Detect which cell encompasses the target text, then output its (X, Y) center coordinate. 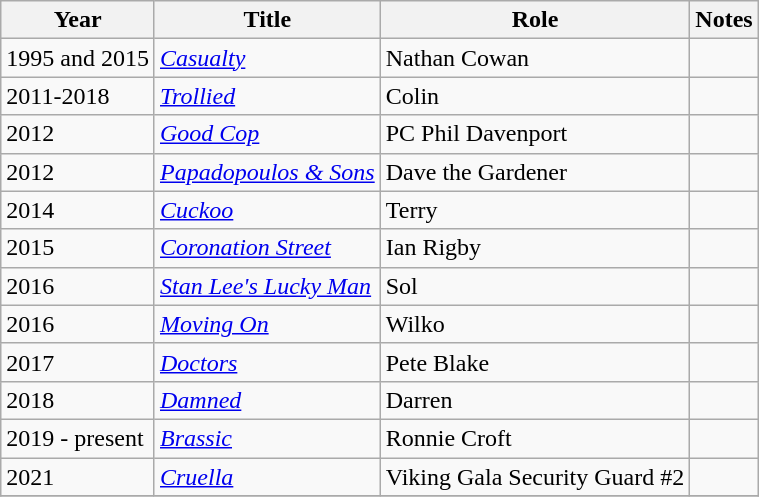
Wilko (535, 324)
Sol (535, 286)
Coronation Street (267, 248)
2014 (78, 210)
Year (78, 20)
2011-2018 (78, 96)
Pete Blake (535, 362)
Colin (535, 96)
Damned (267, 400)
2015 (78, 248)
Good Cop (267, 134)
Trollied (267, 96)
Casualty (267, 58)
Cuckoo (267, 210)
Notes (724, 20)
Darren (535, 400)
Title (267, 20)
PC Phil Davenport (535, 134)
2021 (78, 477)
Brassic (267, 438)
Role (535, 20)
Terry (535, 210)
Moving On (267, 324)
2019 - present (78, 438)
1995 and 2015 (78, 58)
Cruella (267, 477)
Dave the Gardener (535, 172)
Stan Lee's Lucky Man (267, 286)
2018 (78, 400)
Viking Gala Security Guard #2 (535, 477)
Nathan Cowan (535, 58)
Papadopoulos & Sons (267, 172)
Ronnie Croft (535, 438)
Doctors (267, 362)
2017 (78, 362)
Ian Rigby (535, 248)
